Pinpoint the cell where the given text exists, returning its (x, y) midpoint coordinate. 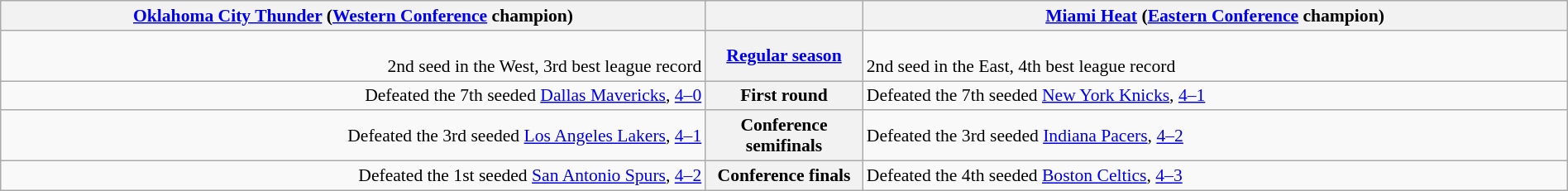
Regular season (784, 56)
2nd seed in the West, 3rd best league record (354, 56)
Miami Heat (Eastern Conference champion) (1216, 16)
Oklahoma City Thunder (Western Conference champion) (354, 16)
Defeated the 3rd seeded Indiana Pacers, 4–2 (1216, 136)
Defeated the 3rd seeded Los Angeles Lakers, 4–1 (354, 136)
Conference finals (784, 176)
Defeated the 7th seeded New York Knicks, 4–1 (1216, 96)
First round (784, 96)
2nd seed in the East, 4th best league record (1216, 56)
Defeated the 7th seeded Dallas Mavericks, 4–0 (354, 96)
Conference semifinals (784, 136)
Defeated the 1st seeded San Antonio Spurs, 4–2 (354, 176)
Defeated the 4th seeded Boston Celtics, 4–3 (1216, 176)
